Capture the cell that displays the provided text and extract its [x, y] central coordinate. 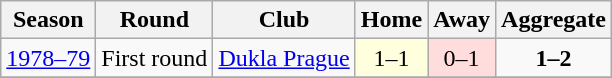
Away [462, 20]
1978–79 [48, 58]
First round [154, 58]
Season [48, 20]
1–2 [554, 58]
Aggregate [554, 20]
Club [284, 20]
Dukla Prague [284, 58]
0–1 [462, 58]
1–1 [391, 58]
Home [391, 20]
Round [154, 20]
